From the cell containing the given text, extract its center point as (X, Y) coordinate. 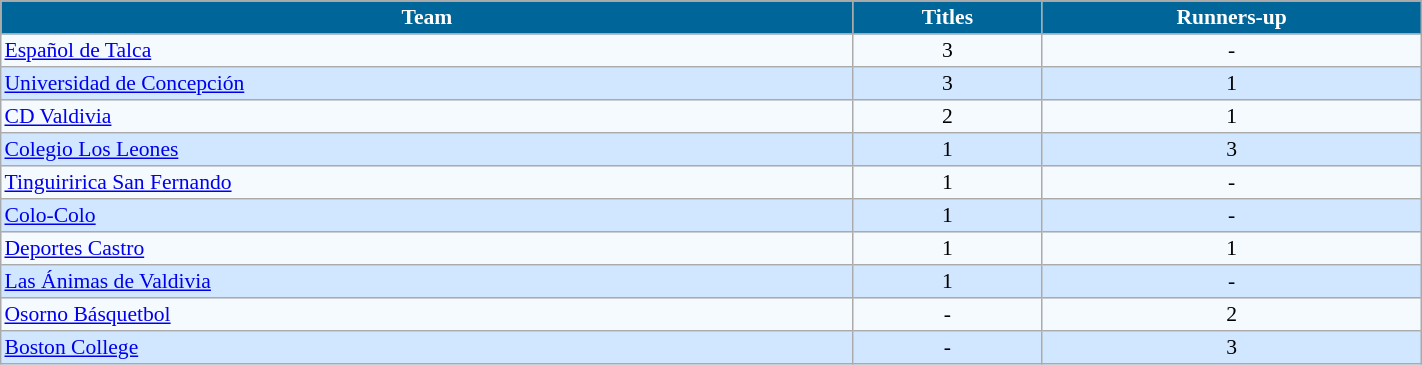
Español de Talca (427, 50)
Runners-up (1232, 18)
Osorno Básquetbol (427, 314)
Colegio Los Leones (427, 150)
Tinguiririca San Fernando (427, 182)
Titles (948, 18)
Colo-Colo (427, 216)
Las Ánimas de Valdivia (427, 282)
Team (427, 18)
Universidad de Concepción (427, 84)
Deportes Castro (427, 248)
Boston College (427, 348)
CD Valdivia (427, 116)
